Output the (X, Y) coordinate of the center of the cell containing the given text.  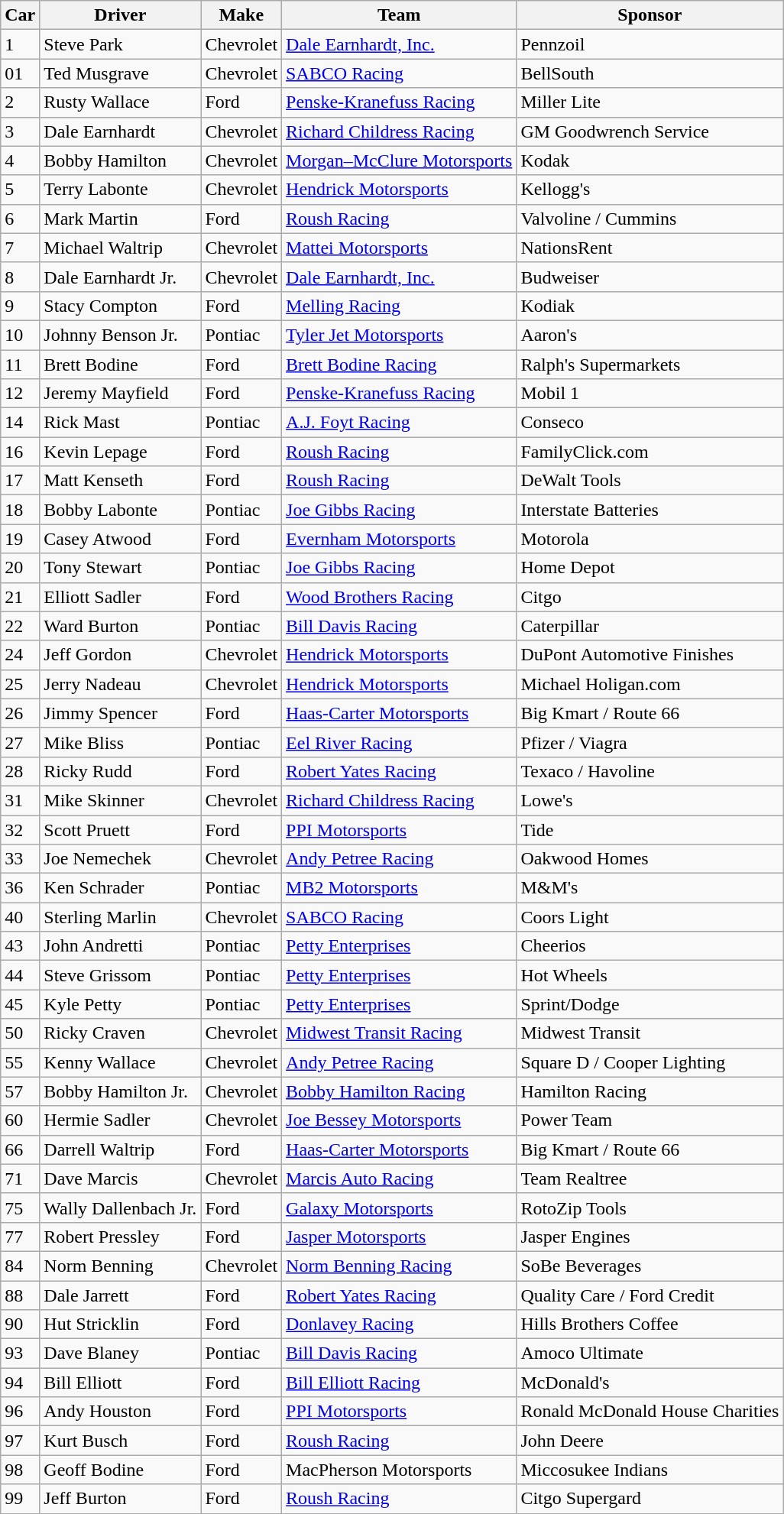
Joe Bessey Motorsports (399, 1120)
Driver (121, 15)
Pennzoil (650, 44)
Hot Wheels (650, 975)
GM Goodwrench Service (650, 131)
Pfizer / Viagra (650, 742)
Home Depot (650, 568)
Ted Musgrave (121, 73)
Sprint/Dodge (650, 1004)
8 (20, 277)
32 (20, 829)
Power Team (650, 1120)
22 (20, 626)
Sterling Marlin (121, 917)
Norm Benning Racing (399, 1266)
Bill Elliott Racing (399, 1383)
Caterpillar (650, 626)
11 (20, 365)
50 (20, 1033)
17 (20, 481)
Michael Holigan.com (650, 684)
Hut Stricklin (121, 1324)
10 (20, 335)
Miccosukee Indians (650, 1470)
20 (20, 568)
Citgo Supergard (650, 1499)
44 (20, 975)
9 (20, 306)
Mike Skinner (121, 800)
Citgo (650, 597)
19 (20, 539)
98 (20, 1470)
94 (20, 1383)
14 (20, 423)
Bobby Hamilton (121, 160)
96 (20, 1412)
Casey Atwood (121, 539)
Ricky Craven (121, 1033)
Donlavey Racing (399, 1324)
Ricky Rudd (121, 771)
Sponsor (650, 15)
Lowe's (650, 800)
DuPont Automotive Finishes (650, 655)
77 (20, 1237)
40 (20, 917)
Geoff Bodine (121, 1470)
Team (399, 15)
12 (20, 394)
BellSouth (650, 73)
DeWalt Tools (650, 481)
Mike Bliss (121, 742)
Bobby Hamilton Jr. (121, 1091)
Elliott Sadler (121, 597)
Matt Kenseth (121, 481)
Ward Burton (121, 626)
Kevin Lepage (121, 452)
M&M's (650, 888)
Miller Lite (650, 102)
3 (20, 131)
Darrell Waltrip (121, 1149)
6 (20, 219)
43 (20, 946)
Michael Waltrip (121, 248)
Andy Houston (121, 1412)
Quality Care / Ford Credit (650, 1295)
2 (20, 102)
Dave Blaney (121, 1354)
31 (20, 800)
Hamilton Racing (650, 1091)
Ralph's Supermarkets (650, 365)
Dale Earnhardt (121, 131)
88 (20, 1295)
Brett Bodine Racing (399, 365)
Rusty Wallace (121, 102)
28 (20, 771)
RotoZip Tools (650, 1208)
Kenny Wallace (121, 1062)
Mark Martin (121, 219)
Bill Elliott (121, 1383)
Johnny Benson Jr. (121, 335)
Jasper Engines (650, 1237)
25 (20, 684)
Midwest Transit (650, 1033)
Eel River Racing (399, 742)
90 (20, 1324)
Hills Brothers Coffee (650, 1324)
Evernham Motorsports (399, 539)
Tony Stewart (121, 568)
66 (20, 1149)
Jimmy Spencer (121, 713)
45 (20, 1004)
Tide (650, 829)
Coors Light (650, 917)
Tyler Jet Motorsports (399, 335)
Galaxy Motorsports (399, 1208)
Dale Earnhardt Jr. (121, 277)
Square D / Cooper Lighting (650, 1062)
Jeremy Mayfield (121, 394)
Kodak (650, 160)
Ronald McDonald House Charities (650, 1412)
36 (20, 888)
97 (20, 1441)
Mattei Motorsports (399, 248)
SoBe Beverages (650, 1266)
Brett Bodine (121, 365)
Norm Benning (121, 1266)
Team Realtree (650, 1178)
Rick Mast (121, 423)
Jeff Burton (121, 1499)
Morgan–McClure Motorsports (399, 160)
Robert Pressley (121, 1237)
71 (20, 1178)
Mobil 1 (650, 394)
NationsRent (650, 248)
A.J. Foyt Racing (399, 423)
Joe Nemechek (121, 859)
Wood Brothers Racing (399, 597)
Steve Grissom (121, 975)
Kurt Busch (121, 1441)
75 (20, 1208)
Midwest Transit Racing (399, 1033)
John Andretti (121, 946)
Jerry Nadeau (121, 684)
Valvoline / Cummins (650, 219)
Oakwood Homes (650, 859)
Wally Dallenbach Jr. (121, 1208)
Kellogg's (650, 190)
MB2 Motorsports (399, 888)
Texaco / Havoline (650, 771)
01 (20, 73)
4 (20, 160)
Interstate Batteries (650, 510)
60 (20, 1120)
93 (20, 1354)
Aaron's (650, 335)
21 (20, 597)
5 (20, 190)
Bobby Hamilton Racing (399, 1091)
Kyle Petty (121, 1004)
Bobby Labonte (121, 510)
Melling Racing (399, 306)
55 (20, 1062)
Make (241, 15)
McDonald's (650, 1383)
7 (20, 248)
Dale Jarrett (121, 1295)
Stacy Compton (121, 306)
Ken Schrader (121, 888)
Motorola (650, 539)
John Deere (650, 1441)
Dave Marcis (121, 1178)
Kodiak (650, 306)
Scott Pruett (121, 829)
99 (20, 1499)
Terry Labonte (121, 190)
1 (20, 44)
MacPherson Motorsports (399, 1470)
FamilyClick.com (650, 452)
Car (20, 15)
Amoco Ultimate (650, 1354)
Hermie Sadler (121, 1120)
18 (20, 510)
57 (20, 1091)
16 (20, 452)
Marcis Auto Racing (399, 1178)
Budweiser (650, 277)
24 (20, 655)
33 (20, 859)
Cheerios (650, 946)
84 (20, 1266)
Conseco (650, 423)
27 (20, 742)
26 (20, 713)
Jasper Motorsports (399, 1237)
Steve Park (121, 44)
Jeff Gordon (121, 655)
